From the cell containing the given text, extract its center point as [X, Y] coordinate. 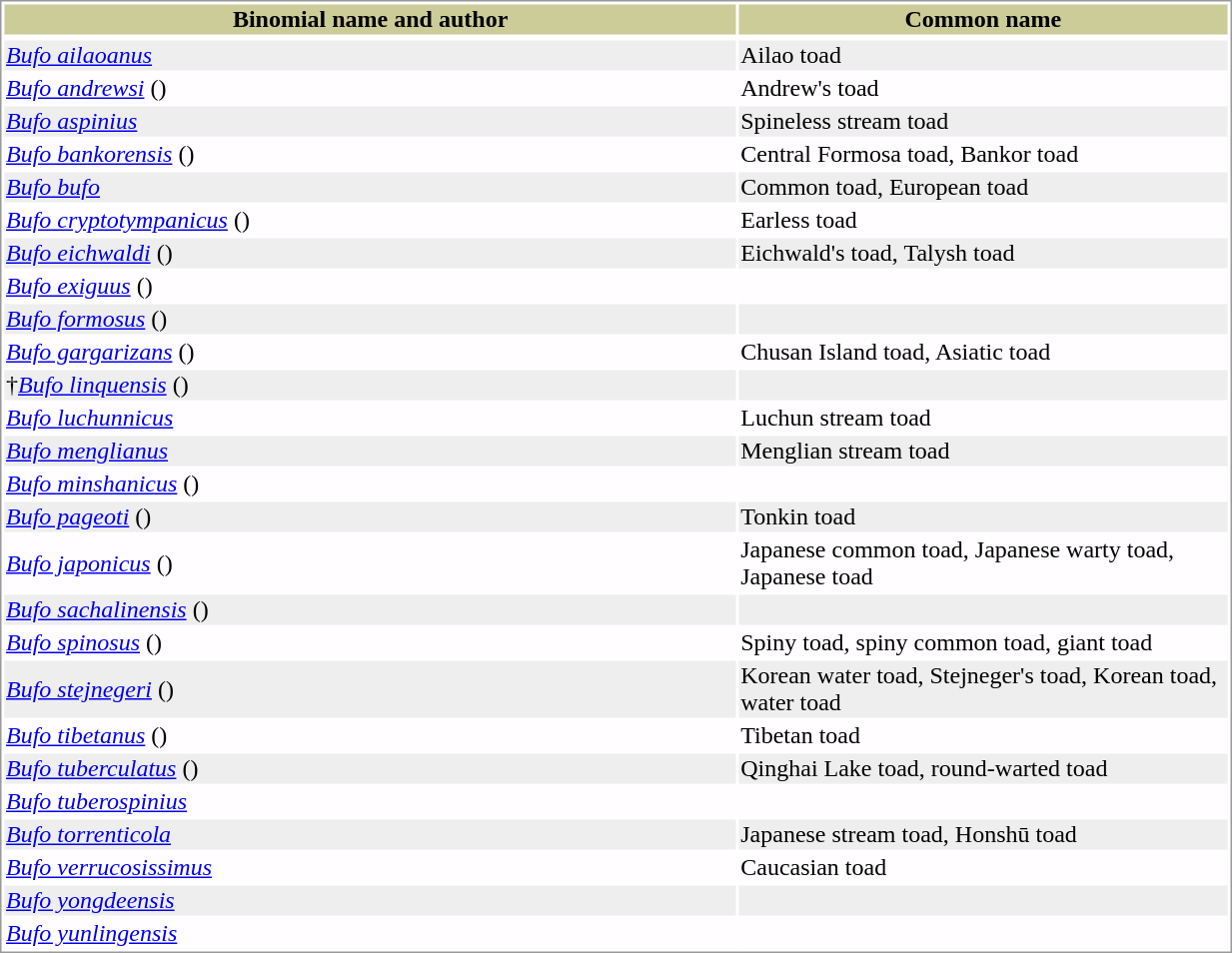
Central Formosa toad, Bankor toad [983, 155]
Bufo torrenticola [370, 834]
Bufo minshanicus () [370, 484]
Japanese stream toad, Honshū toad [983, 834]
Bufo yunlingensis [370, 934]
Bufo stejnegeri () [370, 689]
Bufo ailaoanus [370, 55]
Bufo pageoti () [370, 516]
Spineless stream toad [983, 121]
Bufo tuberospinius [370, 802]
Qinghai Lake toad, round-warted toad [983, 768]
Bufo aspinius [370, 121]
Spiny toad, spiny common toad, giant toad [983, 642]
Earless toad [983, 221]
Chusan Island toad, Asiatic toad [983, 353]
Bufo bankorensis () [370, 155]
Tibetan toad [983, 736]
Bufo tuberculatus () [370, 768]
Binomial name and author [370, 19]
Bufo sachalinensis () [370, 610]
Tonkin toad [983, 516]
†Bufo linquensis () [370, 385]
Bufo spinosus () [370, 642]
Bufo andrewsi () [370, 89]
Bufo yongdeensis [370, 900]
Bufo exiguus () [370, 287]
Bufo cryptotympanicus () [370, 221]
Bufo bufo [370, 187]
Menglian stream toad [983, 451]
Common toad, European toad [983, 187]
Common name [983, 19]
Eichwald's toad, Talysh toad [983, 253]
Bufo eichwaldi () [370, 253]
Korean water toad, Stejneger's toad, Korean toad, water toad [983, 689]
Bufo tibetanus () [370, 736]
Japanese common toad, Japanese warty toad, Japanese toad [983, 563]
Bufo gargarizans () [370, 353]
Ailao toad [983, 55]
Andrew's toad [983, 89]
Bufo verrucosissimus [370, 868]
Bufo formosus () [370, 319]
Luchun stream toad [983, 419]
Bufo luchunnicus [370, 419]
Bufo menglianus [370, 451]
Bufo japonicus () [370, 563]
Caucasian toad [983, 868]
